Capture the cell that displays the provided text and extract its [X, Y] central coordinate. 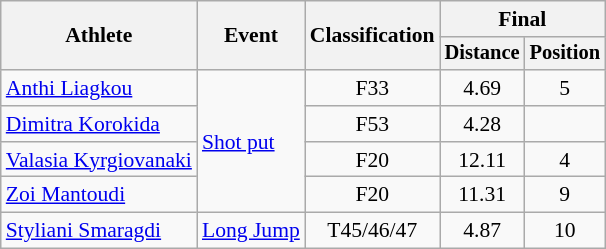
Final [522, 19]
4.87 [482, 231]
9 [565, 195]
11.31 [482, 195]
Event [251, 36]
4.69 [482, 88]
F33 [372, 88]
F53 [372, 124]
Athlete [99, 36]
Distance [482, 54]
Zoi Mantoudi [99, 195]
T45/46/47 [372, 231]
Long Jump [251, 231]
4.28 [482, 124]
10 [565, 231]
Classification [372, 36]
Anthi Liagkou [99, 88]
4 [565, 160]
Valasia Kyrgiovanaki [99, 160]
5 [565, 88]
Styliani Smaragdi [99, 231]
Position [565, 54]
Dimitra Korokida [99, 124]
12.11 [482, 160]
Shot put [251, 141]
